Provide the [x, y] coordinate of the cell's center where the given text is located.  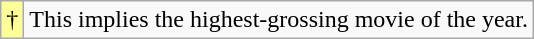
† [12, 20]
This implies the highest-grossing movie of the year. [279, 20]
